Extract the [X, Y] coordinate from the center of the cell holding the provided text.  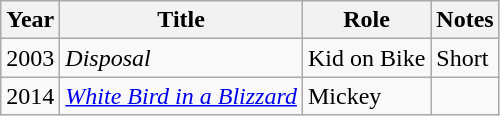
White Bird in a Blizzard [182, 96]
Role [366, 20]
Title [182, 20]
Notes [465, 20]
Kid on Bike [366, 58]
2003 [30, 58]
Short [465, 58]
2014 [30, 96]
Mickey [366, 96]
Year [30, 20]
Disposal [182, 58]
